Capture the cell that displays the provided text and extract its [X, Y] central coordinate. 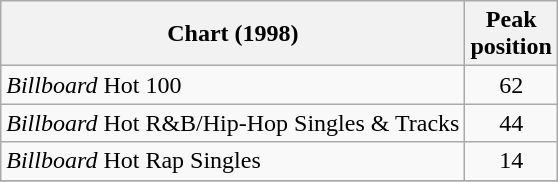
Billboard Hot Rap Singles [233, 161]
14 [511, 161]
62 [511, 85]
Peakposition [511, 34]
44 [511, 123]
Billboard Hot 100 [233, 85]
Chart (1998) [233, 34]
Billboard Hot R&B/Hip-Hop Singles & Tracks [233, 123]
